Pinpoint the cell where the given text exists, returning its [X, Y] midpoint coordinate. 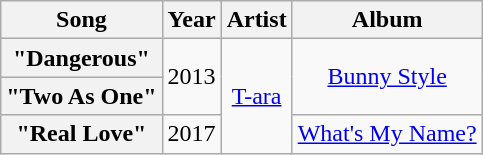
"Dangerous" [82, 58]
T-ara [256, 96]
Artist [256, 20]
Bunny Style [387, 77]
"Real Love" [82, 134]
Album [387, 20]
What's My Name? [387, 134]
Year [192, 20]
"Two As One" [82, 96]
Song [82, 20]
2013 [192, 77]
2017 [192, 134]
